Determine the [x, y] coordinate at the center of the cell enclosing the given text.  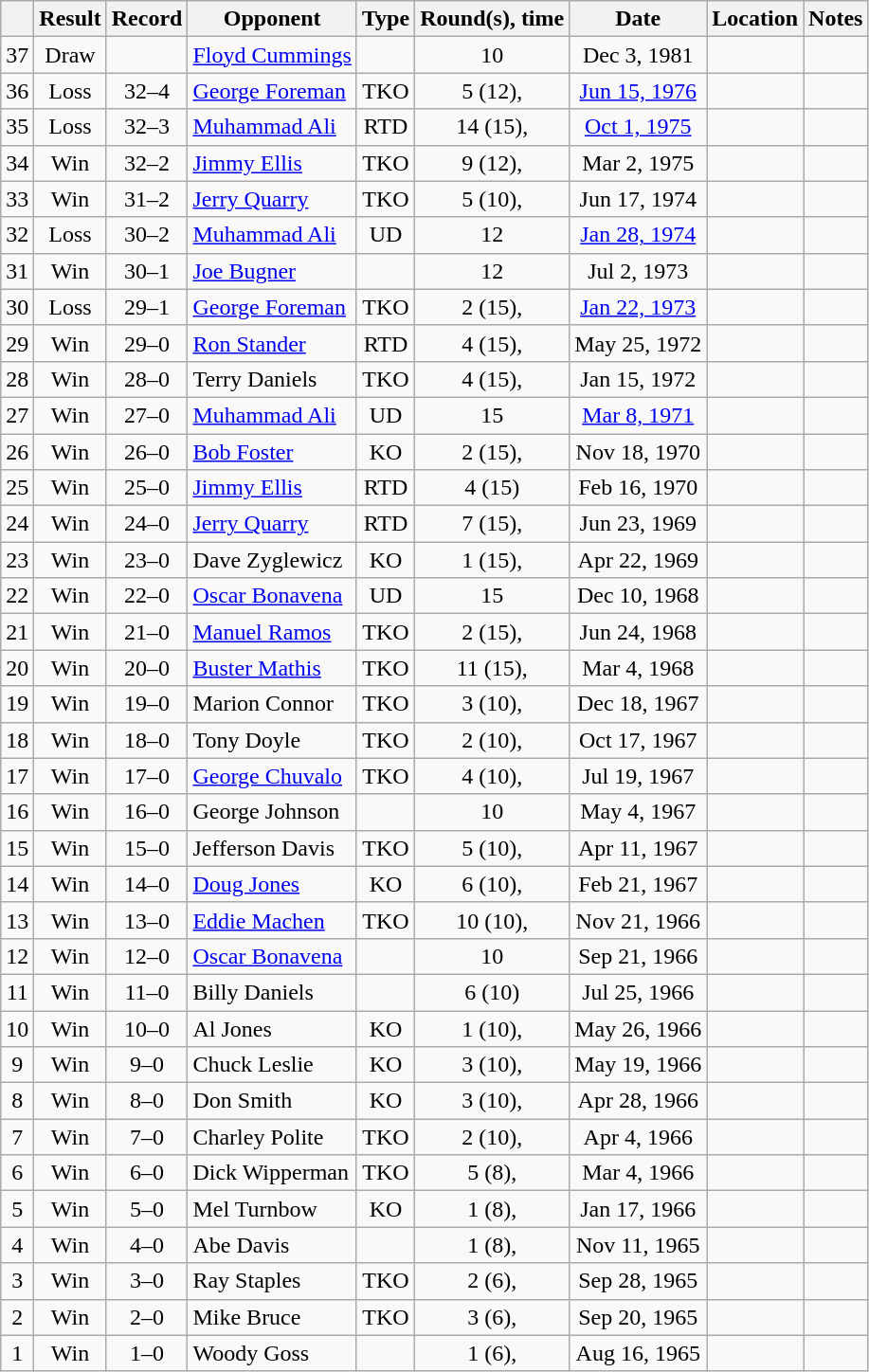
Jun 24, 1968 [639, 632]
Draw [70, 55]
16 [17, 812]
8–0 [147, 1101]
4 (15) [493, 488]
Ron Stander [272, 343]
18 [17, 740]
6–0 [147, 1173]
18–0 [147, 740]
21–0 [147, 632]
20 [17, 668]
30–1 [147, 271]
Mike Bruce [272, 1317]
George Chuvalo [272, 776]
32–4 [147, 91]
14–0 [147, 884]
Joe Bugner [272, 271]
Mar 2, 1975 [639, 163]
26 [17, 452]
7 [17, 1137]
Jefferson Davis [272, 848]
1 (6), [493, 1353]
24–0 [147, 524]
Apr 11, 1967 [639, 848]
22 [17, 596]
27–0 [147, 415]
1 [17, 1353]
1 (15), [493, 560]
May 4, 1967 [639, 812]
19–0 [147, 704]
4 (10), [493, 776]
Doug Jones [272, 884]
Woody Goss [272, 1353]
Terry Daniels [272, 379]
Mar 4, 1968 [639, 668]
13 [17, 920]
9–0 [147, 1065]
Oct 1, 1975 [639, 127]
2 [17, 1317]
10 (10), [493, 920]
29–1 [147, 307]
28 [17, 379]
Jan 22, 1973 [639, 307]
5 (12), [493, 91]
1–0 [147, 1353]
Result [70, 19]
14 [17, 884]
29 [17, 343]
5 [17, 1209]
Dec 3, 1981 [639, 55]
15–0 [147, 848]
Feb 16, 1970 [639, 488]
Dave Zyglewicz [272, 560]
6 [17, 1173]
Notes [836, 19]
11–0 [147, 992]
Round(s), time [493, 19]
Chuck Leslie [272, 1065]
23–0 [147, 560]
May 19, 1966 [639, 1065]
Buster Mathis [272, 668]
6 (10), [493, 884]
Abe Davis [272, 1245]
7 (15), [493, 524]
Tony Doyle [272, 740]
Apr 28, 1966 [639, 1101]
Apr 22, 1969 [639, 560]
32–2 [147, 163]
32–3 [147, 127]
Mar 8, 1971 [639, 415]
Apr 4, 1966 [639, 1137]
12–0 [147, 956]
May 25, 1972 [639, 343]
3 (6), [493, 1317]
George Johnson [272, 812]
29–0 [147, 343]
Dec 18, 1967 [639, 704]
6 (10) [493, 992]
Billy Daniels [272, 992]
30–2 [147, 235]
17 [17, 776]
37 [17, 55]
Jul 19, 1967 [639, 776]
May 26, 1966 [639, 1028]
Jun 17, 1974 [639, 199]
1 (10), [493, 1028]
27 [17, 415]
4 [17, 1245]
24 [17, 524]
Nov 11, 1965 [639, 1245]
11 (15), [493, 668]
9 [17, 1065]
11 [17, 992]
30 [17, 307]
Nov 21, 1966 [639, 920]
Ray Staples [272, 1281]
Nov 18, 1970 [639, 452]
Jul 2, 1973 [639, 271]
8 [17, 1101]
Floyd Cummings [272, 55]
33 [17, 199]
28–0 [147, 379]
Sep 21, 1966 [639, 956]
26–0 [147, 452]
5–0 [147, 1209]
Jun 23, 1969 [639, 524]
Dec 10, 1968 [639, 596]
Feb 21, 1967 [639, 884]
25–0 [147, 488]
3–0 [147, 1281]
Location [755, 19]
Al Jones [272, 1028]
21 [17, 632]
Jan 17, 1966 [639, 1209]
10–0 [147, 1028]
2–0 [147, 1317]
Mar 4, 1966 [639, 1173]
9 (12), [493, 163]
Jul 25, 1966 [639, 992]
Aug 16, 1965 [639, 1353]
Dick Wipperman [272, 1173]
2 (6), [493, 1281]
31 [17, 271]
23 [17, 560]
Type [385, 19]
Jan 15, 1972 [639, 379]
19 [17, 704]
Opponent [272, 19]
Marion Connor [272, 704]
16–0 [147, 812]
17–0 [147, 776]
14 (15), [493, 127]
Bob Foster [272, 452]
7–0 [147, 1137]
35 [17, 127]
25 [17, 488]
32 [17, 235]
36 [17, 91]
34 [17, 163]
Manuel Ramos [272, 632]
3 [17, 1281]
Charley Polite [272, 1137]
Oct 17, 1967 [639, 740]
20–0 [147, 668]
Sep 28, 1965 [639, 1281]
Don Smith [272, 1101]
Jan 28, 1974 [639, 235]
Mel Turnbow [272, 1209]
Eddie Machen [272, 920]
5 (8), [493, 1173]
4–0 [147, 1245]
13–0 [147, 920]
31–2 [147, 199]
Jun 15, 1976 [639, 91]
Record [147, 19]
Date [639, 19]
22–0 [147, 596]
Sep 20, 1965 [639, 1317]
